Extract the (x, y) coordinate from the center of the cell holding the provided text.  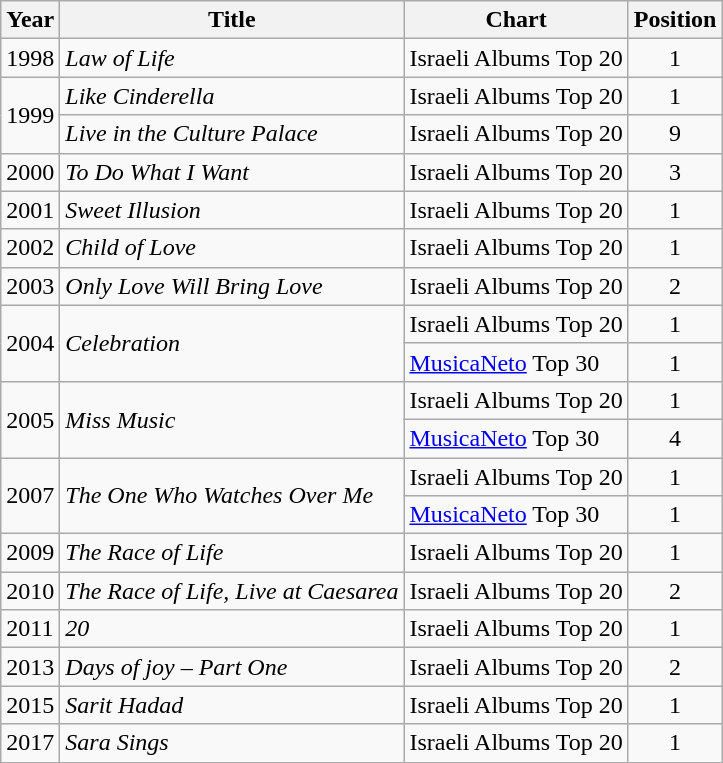
2015 (30, 705)
2002 (30, 248)
Sara Sings (232, 743)
Law of Life (232, 58)
3 (675, 172)
The One Who Watches Over Me (232, 496)
2000 (30, 172)
Chart (516, 20)
Miss Music (232, 419)
2001 (30, 210)
2010 (30, 591)
1998 (30, 58)
1999 (30, 115)
Only Love Will Bring Love (232, 286)
Title (232, 20)
2009 (30, 553)
2003 (30, 286)
Live in the Culture Palace (232, 134)
Year (30, 20)
Days of joy – Part One (232, 667)
Celebration (232, 343)
2013 (30, 667)
2007 (30, 496)
Child of Love (232, 248)
The Race of Life (232, 553)
To Do What I Want (232, 172)
2004 (30, 343)
2011 (30, 629)
4 (675, 438)
The Race of Life, Live at Caesarea (232, 591)
20 (232, 629)
2005 (30, 419)
9 (675, 134)
Sweet Illusion (232, 210)
2017 (30, 743)
Like Cinderella (232, 96)
Position (675, 20)
Sarit Hadad (232, 705)
